Find where the given text appears and provide that cell's center as [X, Y] coordinate. 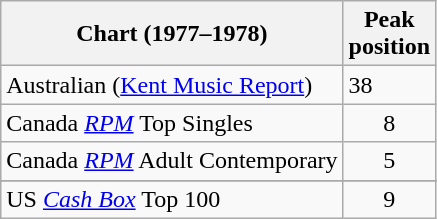
Canada RPM Top Singles [172, 123]
Canada RPM Adult Contemporary [172, 161]
US Cash Box Top 100 [172, 199]
Peakposition [389, 34]
Australian (Kent Music Report) [172, 85]
9 [389, 199]
8 [389, 123]
38 [389, 85]
5 [389, 161]
Chart (1977–1978) [172, 34]
